Return the [X, Y] coordinate for the center point of the cell that contains the specified text.  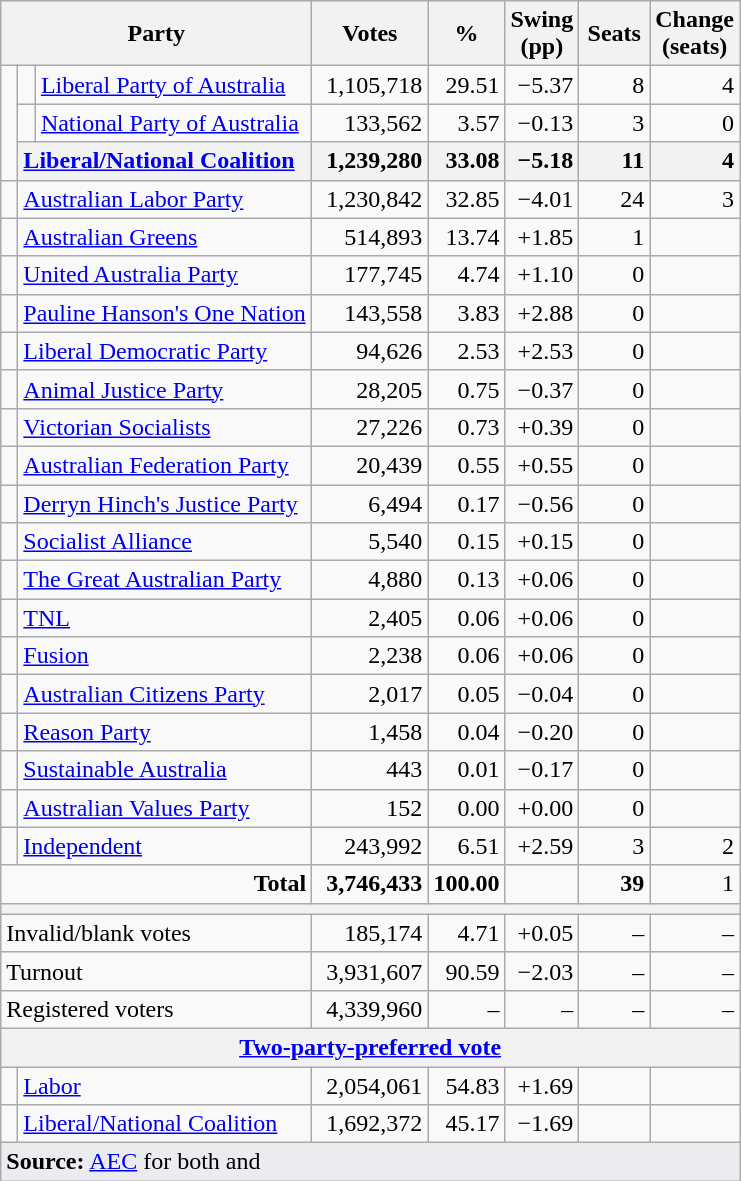
0.01 [466, 770]
29.51 [466, 85]
133,562 [370, 123]
514,893 [370, 237]
−5.18 [542, 161]
28,205 [370, 389]
Votes [370, 34]
0.75 [466, 389]
+1.10 [542, 275]
1,239,280 [370, 161]
Victorian Socialists [165, 427]
5,540 [370, 542]
90.59 [466, 971]
Independent [165, 846]
3,746,433 [370, 884]
+2.88 [542, 313]
Sustainable Australia [165, 770]
24 [614, 199]
−5.37 [542, 85]
The Great Australian Party [165, 580]
27,226 [370, 427]
4.71 [466, 933]
2.53 [466, 351]
0.04 [466, 732]
Liberal Democratic Party [165, 351]
Total [156, 884]
443 [370, 770]
Seats [614, 34]
177,745 [370, 275]
13.74 [466, 237]
0.15 [466, 542]
+2.59 [542, 846]
−0.56 [542, 503]
1,105,718 [370, 85]
+0.55 [542, 465]
Swing (pp) [542, 34]
Registered voters [156, 1009]
+1.85 [542, 237]
32.85 [466, 199]
Socialist Alliance [165, 542]
Australian Citizens Party [165, 694]
0.00 [466, 808]
−1.69 [542, 1124]
11 [614, 161]
0.17 [466, 503]
6.51 [466, 846]
4.74 [466, 275]
Source: AEC for both and [370, 1162]
+2.53 [542, 351]
United Australia Party [165, 275]
94,626 [370, 351]
+0.15 [542, 542]
1,230,842 [370, 199]
6,494 [370, 503]
−0.04 [542, 694]
2,054,061 [370, 1085]
100.00 [466, 884]
143,558 [370, 313]
2,017 [370, 694]
+0.00 [542, 808]
Australian Federation Party [165, 465]
Australian Greens [165, 237]
Party [156, 34]
152 [370, 808]
−4.01 [542, 199]
Turnout [156, 971]
TNL [165, 618]
2 [695, 846]
Australian Labor Party [165, 199]
Labor [165, 1085]
−0.20 [542, 732]
4,339,960 [370, 1009]
20,439 [370, 465]
185,174 [370, 933]
3.83 [466, 313]
Animal Justice Party [165, 389]
54.83 [466, 1085]
Derryn Hinch's Justice Party [165, 503]
Australian Values Party [165, 808]
Change (seats) [695, 34]
0.73 [466, 427]
Liberal Party of Australia [173, 85]
+0.05 [542, 933]
3.57 [466, 123]
0.13 [466, 580]
Two-party-preferred vote [370, 1047]
0.05 [466, 694]
Fusion [165, 656]
0.55 [466, 465]
−0.17 [542, 770]
8 [614, 85]
33.08 [466, 161]
39 [614, 884]
−0.37 [542, 389]
4,880 [370, 580]
45.17 [466, 1124]
3,931,607 [370, 971]
243,992 [370, 846]
−0.13 [542, 123]
Pauline Hanson's One Nation [165, 313]
+1.69 [542, 1085]
Reason Party [165, 732]
National Party of Australia [173, 123]
+0.39 [542, 427]
% [466, 34]
2,405 [370, 618]
Invalid/blank votes [156, 933]
−2.03 [542, 971]
1,458 [370, 732]
2,238 [370, 656]
1,692,372 [370, 1124]
